Return the [X, Y] coordinate for the center point of the cell that contains the specified text.  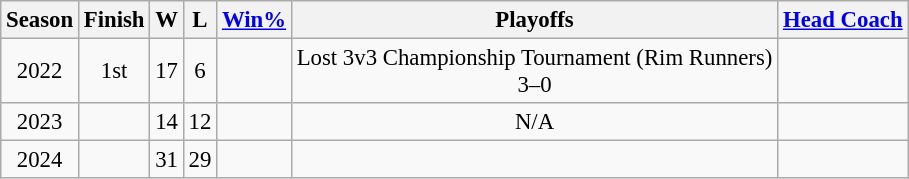
Lost 3v3 Championship Tournament (Rim Runners)3–0 [534, 72]
14 [166, 122]
Finish [114, 20]
2022 [40, 72]
2024 [40, 160]
Head Coach [843, 20]
Playoffs [534, 20]
6 [200, 72]
Win% [254, 20]
L [200, 20]
1st [114, 72]
2023 [40, 122]
31 [166, 160]
29 [200, 160]
W [166, 20]
12 [200, 122]
N/A [534, 122]
17 [166, 72]
Season [40, 20]
